Determine the [x, y] coordinate at the center of the cell enclosing the given text.  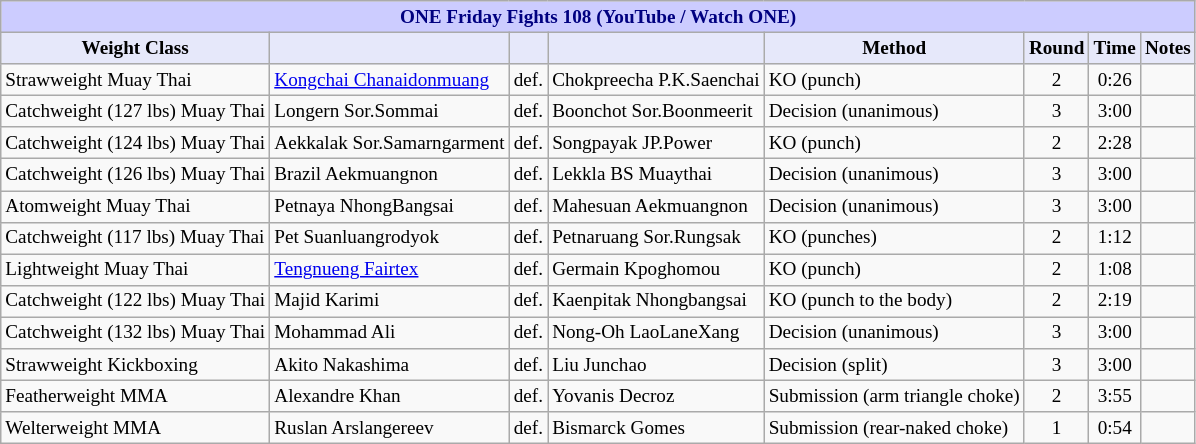
Mahesuan Aekmuangnon [656, 206]
1 [1056, 428]
Kongchai Chanaidonmuang [390, 80]
Nong-Oh LaoLaneXang [656, 333]
1:12 [1114, 238]
Submission (arm triangle choke) [894, 396]
Catchweight (124 lbs) Muay Thai [136, 143]
0:54 [1114, 428]
Catchweight (132 lbs) Muay Thai [136, 333]
Catchweight (127 lbs) Muay Thai [136, 111]
Brazil Aekmuangnon [390, 175]
Tengnueng Fairtex [390, 270]
Atomweight Muay Thai [136, 206]
Germain Kpoghomou [656, 270]
1:08 [1114, 270]
Submission (rear-naked choke) [894, 428]
0:26 [1114, 80]
Catchweight (117 lbs) Muay Thai [136, 238]
Welterweight MMA [136, 428]
Petnaya NhongBangsai [390, 206]
Featherweight MMA [136, 396]
Lekkla BS Muaythai [656, 175]
Petnaruang Sor.Rungsak [656, 238]
Catchweight (122 lbs) Muay Thai [136, 301]
Aekkalak Sor.Samarngarment [390, 143]
Majid Karimi [390, 301]
Akito Nakashima [390, 365]
2:19 [1114, 301]
Bismarck Gomes [656, 428]
Strawweight Muay Thai [136, 80]
Decision (split) [894, 365]
3:55 [1114, 396]
Kaenpitak Nhongbangsai [656, 301]
ONE Friday Fights 108 (YouTube / Watch ONE) [598, 17]
Liu Junchao [656, 365]
Boonchot Sor.Boonmeerit [656, 111]
Method [894, 48]
KO (punch to the body) [894, 301]
Strawweight Kickboxing [136, 365]
Time [1114, 48]
Lightweight Muay Thai [136, 270]
Weight Class [136, 48]
Mohammad Ali [390, 333]
KO (punches) [894, 238]
Notes [1168, 48]
Pet Suanluangrodyok [390, 238]
Ruslan Arslangereev [390, 428]
Longern Sor.Sommai [390, 111]
2:28 [1114, 143]
Yovanis Decroz [656, 396]
Songpayak JP.Power [656, 143]
Alexandre Khan [390, 396]
Round [1056, 48]
Chokpreecha P.K.Saenchai [656, 80]
Catchweight (126 lbs) Muay Thai [136, 175]
